Find where the given text appears and provide that cell's center as [X, Y] coordinate. 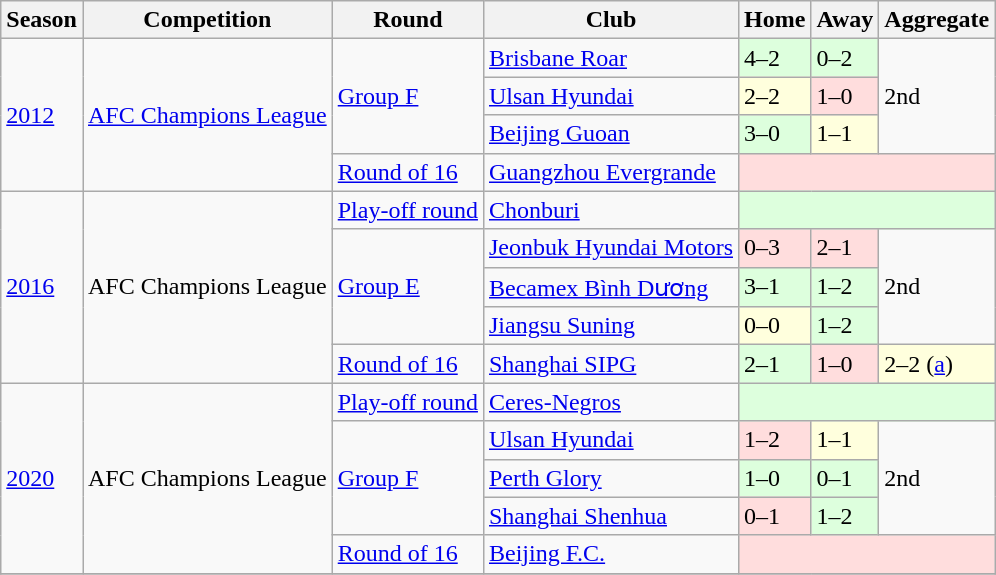
2020 [42, 478]
Chonburi [610, 210]
Round [408, 20]
Jiangsu Suning [610, 326]
Guangzhou Evergrande [610, 172]
Season [42, 20]
2012 [42, 115]
Beijing F.C. [610, 554]
Jeonbuk Hyundai Motors [610, 248]
Away [845, 20]
Aggregate [937, 20]
3–1 [775, 287]
2–2 [775, 96]
4–2 [775, 58]
Home [775, 20]
2016 [42, 287]
Perth Glory [610, 478]
Ceres-Negros [610, 402]
Shanghai SIPG [610, 364]
Shanghai Shenhua [610, 516]
Group E [408, 287]
Competition [207, 20]
3–0 [775, 134]
0–0 [775, 326]
0–2 [845, 58]
Brisbane Roar [610, 58]
Becamex Bình Dương [610, 287]
0–3 [775, 248]
Beijing Guoan [610, 134]
2–2 (a) [937, 364]
Club [610, 20]
